Output the [X, Y] coordinate of the center of the cell containing the given text.  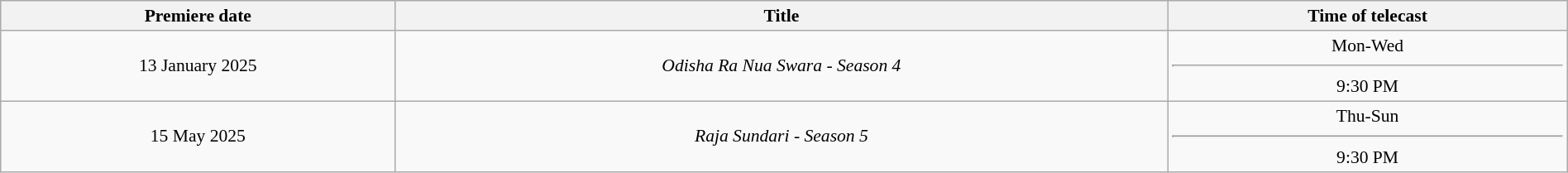
Title [782, 16]
Thu-Sun9:30 PM [1368, 137]
13 January 2025 [198, 66]
Odisha Ra Nua Swara - Season 4 [782, 66]
Time of telecast [1368, 16]
Raja Sundari - Season 5 [782, 137]
15 May 2025 [198, 137]
Premiere date [198, 16]
Mon-Wed9:30 PM [1368, 66]
